Search for the cell housing the specified text and yield its [x, y] center coordinate. 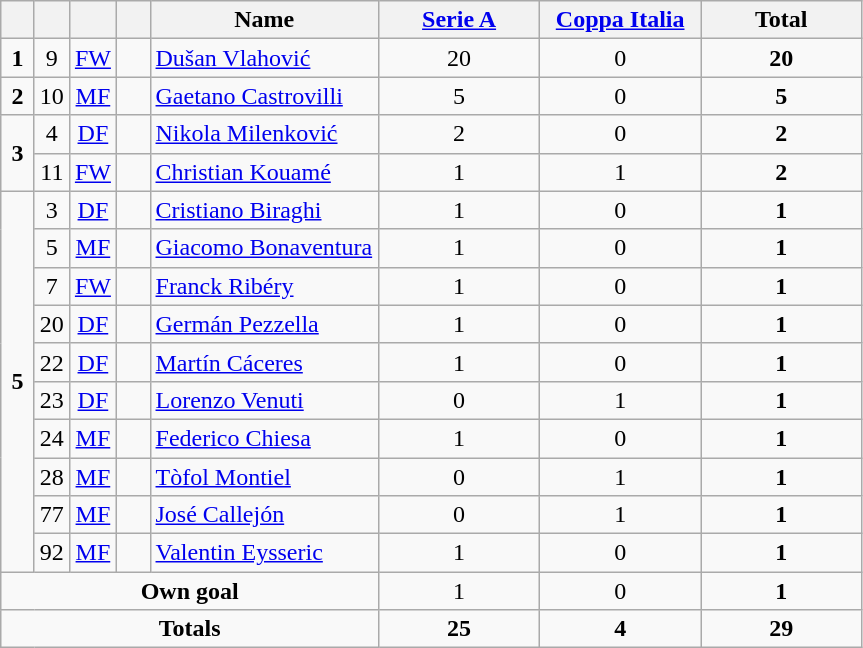
11 [52, 172]
Total [782, 20]
José Callejón [264, 515]
9 [52, 58]
Serie A [460, 20]
10 [52, 96]
Nikola Milenković [264, 134]
Martín Cáceres [264, 362]
Totals [190, 629]
Giacomo Bonaventura [264, 248]
Germán Pezzella [264, 324]
24 [52, 438]
Franck Ribéry [264, 286]
Cristiano Biraghi [264, 210]
Gaetano Castrovilli [264, 96]
Dušan Vlahović [264, 58]
Name [264, 20]
7 [52, 286]
Coppa Italia [620, 20]
29 [782, 629]
23 [52, 400]
22 [52, 362]
28 [52, 477]
92 [52, 553]
Lorenzo Venuti [264, 400]
Christian Kouamé [264, 172]
Federico Chiesa [264, 438]
Own goal [190, 591]
Valentin Eysseric [264, 553]
77 [52, 515]
Tòfol Montiel [264, 477]
25 [460, 629]
